Scan for the cell matching the given text and deliver its (X, Y) coordinate at center. 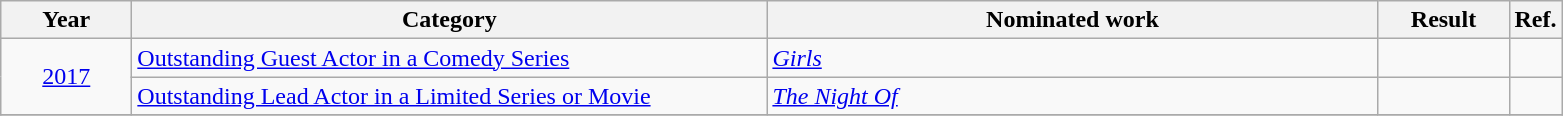
Nominated work (1072, 20)
The Night Of (1072, 96)
2017 (66, 77)
Girls (1072, 58)
Ref. (1536, 20)
Outstanding Guest Actor in a Comedy Series (450, 58)
Outstanding Lead Actor in a Limited Series or Movie (450, 96)
Year (66, 20)
Result (1444, 20)
Category (450, 20)
